Search for the cell housing the specified text and yield its (x, y) center coordinate. 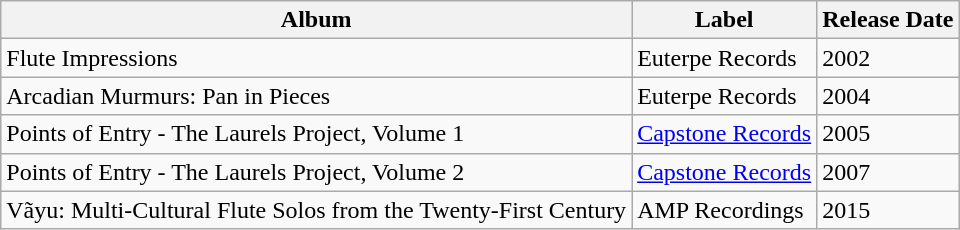
Album (316, 20)
Release Date (888, 20)
AMP Recordings (724, 210)
2004 (888, 96)
2007 (888, 172)
Points of Entry - The Laurels Project, Volume 2 (316, 172)
2015 (888, 210)
Vãyu: Multi-Cultural Flute Solos from the Twenty-First Century (316, 210)
Points of Entry - The Laurels Project, Volume 1 (316, 134)
Flute Impressions (316, 58)
Label (724, 20)
2005 (888, 134)
2002 (888, 58)
Arcadian Murmurs: Pan in Pieces (316, 96)
